Return the [X, Y] coordinate for the center point of the cell that contains the specified text.  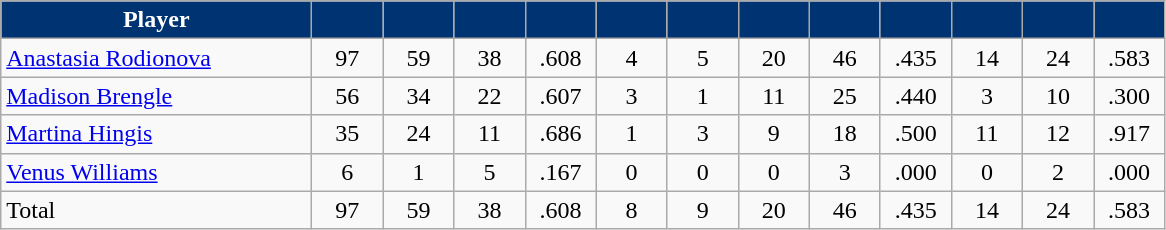
35 [348, 134]
6 [348, 172]
2 [1058, 172]
4 [632, 58]
Martina Hingis [156, 134]
.500 [916, 134]
25 [844, 96]
.917 [1130, 134]
.300 [1130, 96]
.686 [560, 134]
34 [418, 96]
22 [490, 96]
8 [632, 210]
Total [156, 210]
.440 [916, 96]
10 [1058, 96]
Anastasia Rodionova [156, 58]
Venus Williams [156, 172]
Player [156, 20]
Madison Brengle [156, 96]
12 [1058, 134]
.607 [560, 96]
.167 [560, 172]
18 [844, 134]
56 [348, 96]
